Locate the cell with the specified text and output its [x, y] center coordinate. 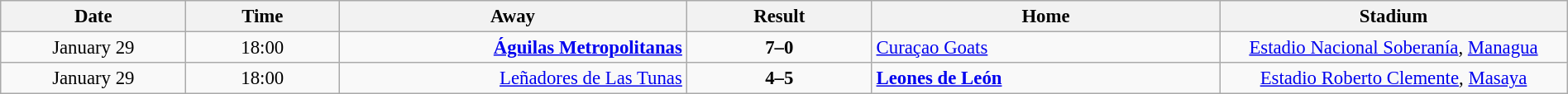
Home [1045, 16]
7–0 [779, 48]
Águilas Metropolitanas [513, 48]
Estadio Roberto Clemente, Masaya [1394, 78]
Leñadores de Las Tunas [513, 78]
Stadium [1394, 16]
Time [263, 16]
Curaçao Goats [1045, 48]
4–5 [779, 78]
Date [93, 16]
Result [779, 16]
Estadio Nacional Soberanía, Managua [1394, 48]
Leones de León [1045, 78]
Away [513, 16]
